Detect which cell encompasses the target text, then output its [x, y] center coordinate. 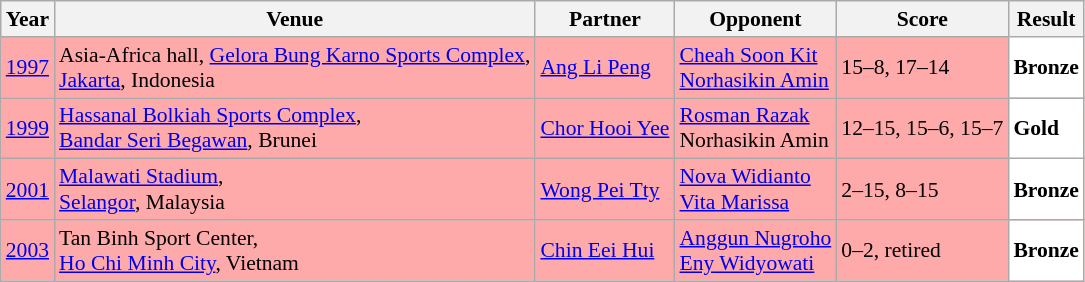
Nova Widianto Vita Marissa [755, 190]
Chor Hooi Yee [604, 128]
Year [28, 19]
12–15, 15–6, 15–7 [922, 128]
Tan Binh Sport Center,Ho Chi Minh City, Vietnam [294, 250]
Anggun Nugroho Eny Widyowati [755, 250]
Gold [1046, 128]
Chin Eei Hui [604, 250]
Malawati Stadium,Selangor, Malaysia [294, 190]
Rosman Razak Norhasikin Amin [755, 128]
2001 [28, 190]
15–8, 17–14 [922, 68]
Opponent [755, 19]
Result [1046, 19]
2003 [28, 250]
1999 [28, 128]
2–15, 8–15 [922, 190]
Wong Pei Tty [604, 190]
0–2, retired [922, 250]
Partner [604, 19]
1997 [28, 68]
Asia-Africa hall, Gelora Bung Karno Sports Complex,Jakarta, Indonesia [294, 68]
Cheah Soon Kit Norhasikin Amin [755, 68]
Hassanal Bolkiah Sports Complex,Bandar Seri Begawan, Brunei [294, 128]
Score [922, 19]
Ang Li Peng [604, 68]
Venue [294, 19]
